Identify which cell holds the provided text, then report its [x, y] central coordinate. 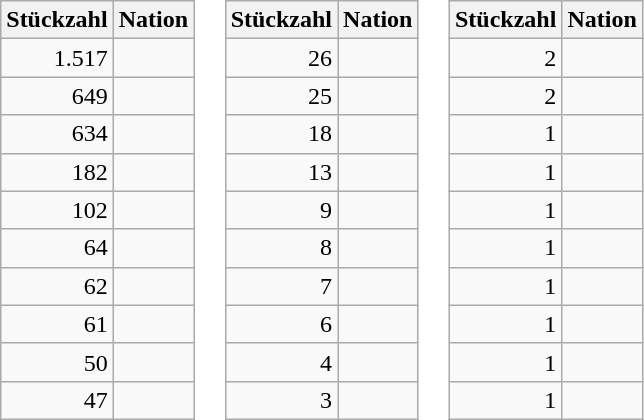
47 [57, 400]
7 [281, 286]
26 [281, 58]
25 [281, 96]
18 [281, 134]
4 [281, 362]
102 [57, 210]
649 [57, 96]
9 [281, 210]
3 [281, 400]
6 [281, 324]
64 [57, 248]
61 [57, 324]
13 [281, 172]
50 [57, 362]
1.517 [57, 58]
62 [57, 286]
182 [57, 172]
8 [281, 248]
634 [57, 134]
